Identify which cell holds the provided text, then report its [x, y] central coordinate. 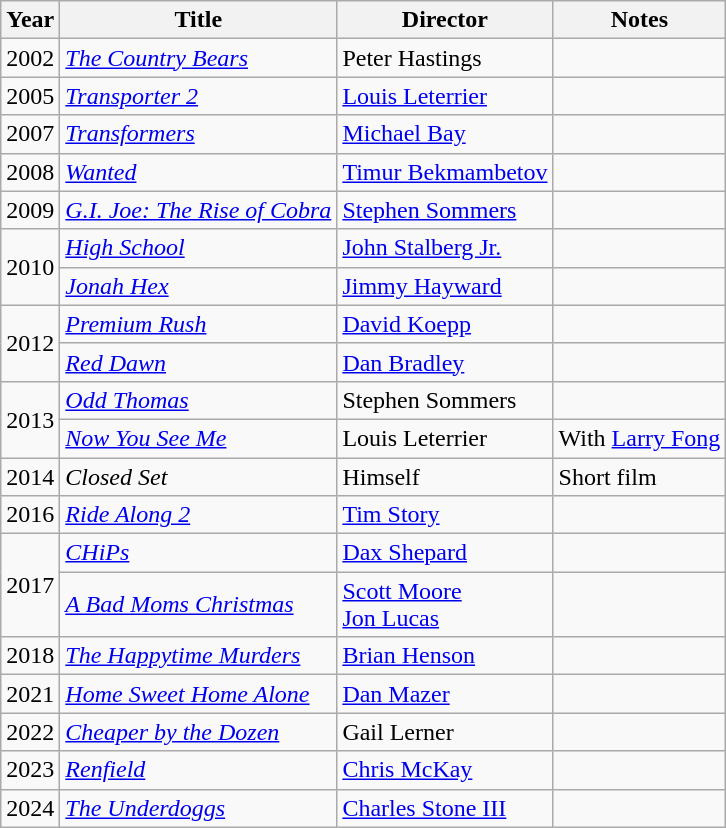
Renfield [198, 770]
G.I. Joe: The Rise of Cobra [198, 210]
Peter Hastings [445, 58]
Red Dawn [198, 362]
Premium Rush [198, 324]
2007 [30, 134]
Dan Bradley [445, 362]
Short film [640, 477]
Home Sweet Home Alone [198, 694]
2022 [30, 732]
Scott MooreJon Lucas [445, 604]
2010 [30, 267]
Brian Henson [445, 656]
Dan Mazer [445, 694]
2016 [30, 515]
Jimmy Hayward [445, 286]
Now You See Me [198, 438]
Tim Story [445, 515]
Year [30, 20]
Odd Thomas [198, 400]
CHiPs [198, 553]
Notes [640, 20]
Charles Stone III [445, 808]
Chris McKay [445, 770]
With Larry Fong [640, 438]
2018 [30, 656]
2024 [30, 808]
2017 [30, 586]
2021 [30, 694]
Ride Along 2 [198, 515]
Cheaper by the Dozen [198, 732]
2023 [30, 770]
Closed Set [198, 477]
A Bad Moms Christmas [198, 604]
2013 [30, 419]
The Country Bears [198, 58]
High School [198, 248]
John Stalberg Jr. [445, 248]
The Happytime Murders [198, 656]
2009 [30, 210]
Gail Lerner [445, 732]
Transporter 2 [198, 96]
Michael Bay [445, 134]
Jonah Hex [198, 286]
Himself [445, 477]
Dax Shepard [445, 553]
2008 [30, 172]
2012 [30, 343]
Timur Bekmambetov [445, 172]
2005 [30, 96]
Wanted [198, 172]
Director [445, 20]
2014 [30, 477]
2002 [30, 58]
The Underdoggs [198, 808]
David Koepp [445, 324]
Transformers [198, 134]
Title [198, 20]
